For the text-containing cell, return its midpoint in (X, Y) coordinate format. 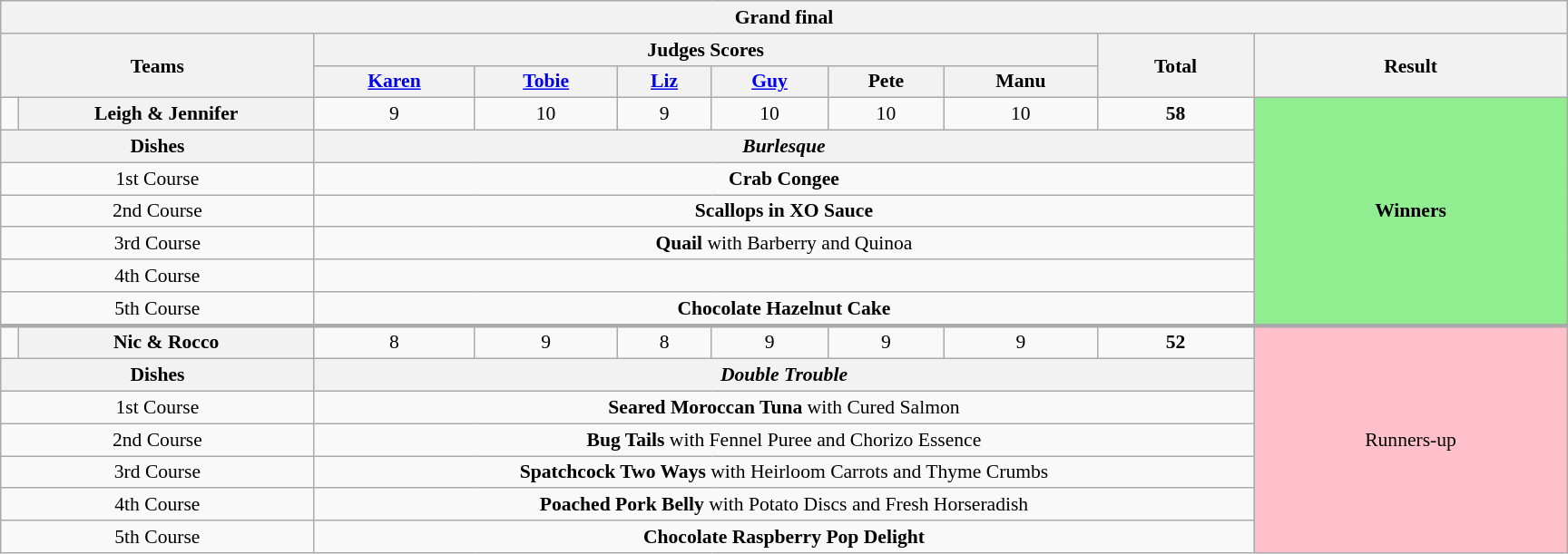
Chocolate Raspberry Pop Delight (784, 537)
Nic & Rocco (166, 343)
Poached Pork Belly with Potato Discs and Fresh Horseradish (784, 505)
Liz (664, 82)
Seared Moroccan Tuna with Cured Salmon (784, 408)
Tobie (546, 82)
Crab Congee (784, 179)
Total (1176, 65)
Leigh & Jennifer (166, 114)
Spatchcock Two Ways with Heirloom Carrots and Thyme Crumbs (784, 472)
Manu (1022, 82)
52 (1176, 343)
58 (1176, 114)
Result (1410, 65)
Karen (394, 82)
Judges Scores (706, 50)
Burlesque (784, 147)
Runners-up (1410, 439)
Guy (769, 82)
Pete (886, 82)
Quail with Barberry and Quinoa (784, 244)
Bug Tails with Fennel Puree and Chorizo Essence (784, 440)
Chocolate Hazelnut Cake (784, 308)
Scallops in XO Sauce (784, 211)
Teams (158, 65)
Winners (1410, 212)
Grand final (784, 17)
Double Trouble (784, 375)
